Identify which cell holds the provided text, then report its [x, y] central coordinate. 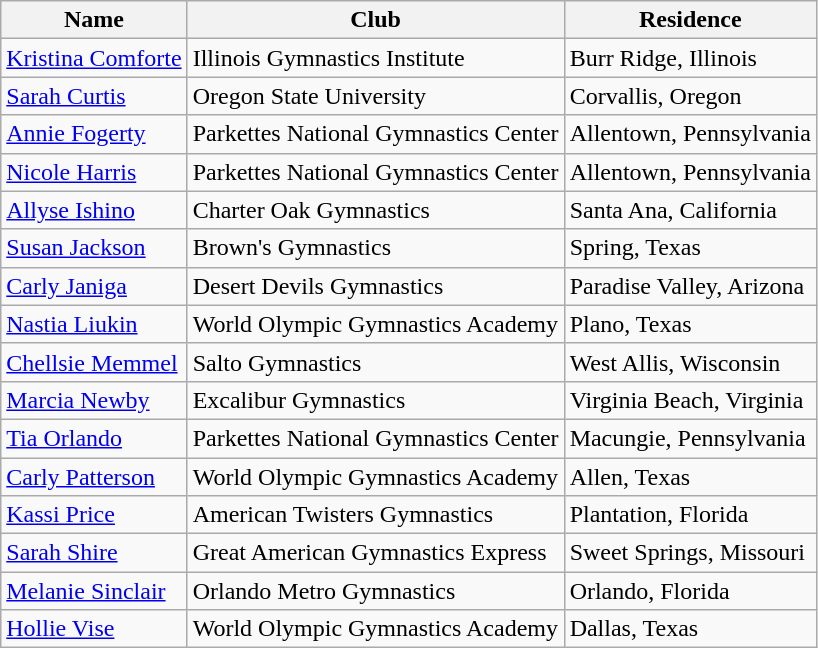
Desert Devils Gymnastics [376, 286]
Burr Ridge, Illinois [690, 58]
Orlando, Florida [690, 591]
Salto Gymnastics [376, 362]
Illinois Gymnastics Institute [376, 58]
Sarah Shire [94, 553]
Sweet Springs, Missouri [690, 553]
Residence [690, 20]
Nicole Harris [94, 172]
Susan Jackson [94, 248]
Kassi Price [94, 515]
Nastia Liukin [94, 324]
Sarah Curtis [94, 96]
Oregon State University [376, 96]
Corvallis, Oregon [690, 96]
Name [94, 20]
Carly Patterson [94, 477]
West Allis, Wisconsin [690, 362]
Marcia Newby [94, 400]
Allyse Ishino [94, 210]
Orlando Metro Gymnastics [376, 591]
Excalibur Gymnastics [376, 400]
Spring, Texas [690, 248]
Plantation, Florida [690, 515]
Virginia Beach, Virginia [690, 400]
Hollie Vise [94, 629]
Paradise Valley, Arizona [690, 286]
Chellsie Memmel [94, 362]
Kristina Comforte [94, 58]
Brown's Gymnastics [376, 248]
Santa Ana, California [690, 210]
Club [376, 20]
Melanie Sinclair [94, 591]
Charter Oak Gymnastics [376, 210]
Great American Gymnastics Express [376, 553]
Macungie, Pennsylvania [690, 438]
Dallas, Texas [690, 629]
Plano, Texas [690, 324]
Carly Janiga [94, 286]
Annie Fogerty [94, 134]
American Twisters Gymnastics [376, 515]
Allen, Texas [690, 477]
Tia Orlando [94, 438]
